Find where the given text appears and provide that cell's center as (x, y) coordinate. 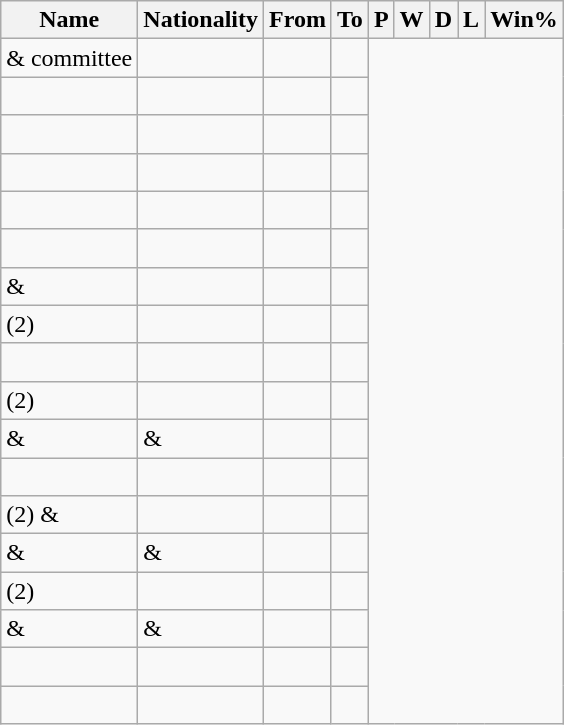
P (381, 20)
(2) & (70, 515)
Nationality (201, 20)
To (350, 20)
W (412, 20)
& committee (70, 58)
Name (70, 20)
L (472, 20)
Win% (524, 20)
D (443, 20)
From (298, 20)
